Capture the cell that displays the provided text and extract its (X, Y) central coordinate. 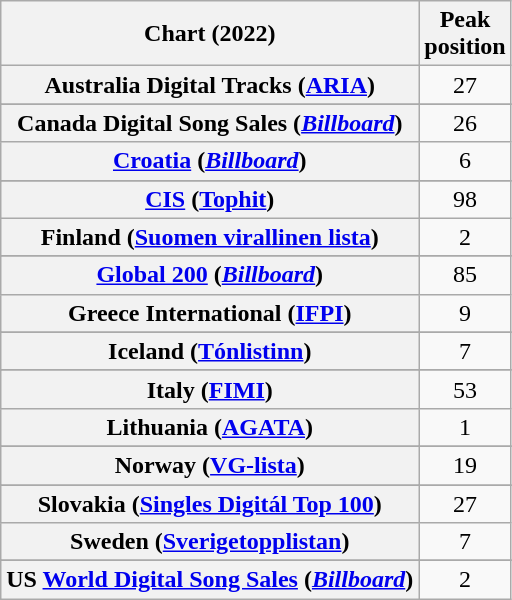
Peakposition (465, 34)
6 (465, 161)
Croatia (Billboard) (210, 161)
53 (465, 389)
Global 200 (Billboard) (210, 275)
Greece International (IFPI) (210, 313)
Iceland (Tónlistinn) (210, 351)
Chart (2022) (210, 34)
Italy (FIMI) (210, 389)
Norway (VG-lista) (210, 465)
19 (465, 465)
CIS (Tophit) (210, 199)
Australia Digital Tracks (ARIA) (210, 85)
85 (465, 275)
26 (465, 123)
Slovakia (Singles Digitál Top 100) (210, 503)
98 (465, 199)
1 (465, 427)
Finland (Suomen virallinen lista) (210, 237)
US World Digital Song Sales (Billboard) (210, 580)
Canada Digital Song Sales (Billboard) (210, 123)
9 (465, 313)
Sweden (Sverigetopplistan) (210, 542)
Lithuania (AGATA) (210, 427)
